Search for the cell housing the specified text and yield its [x, y] center coordinate. 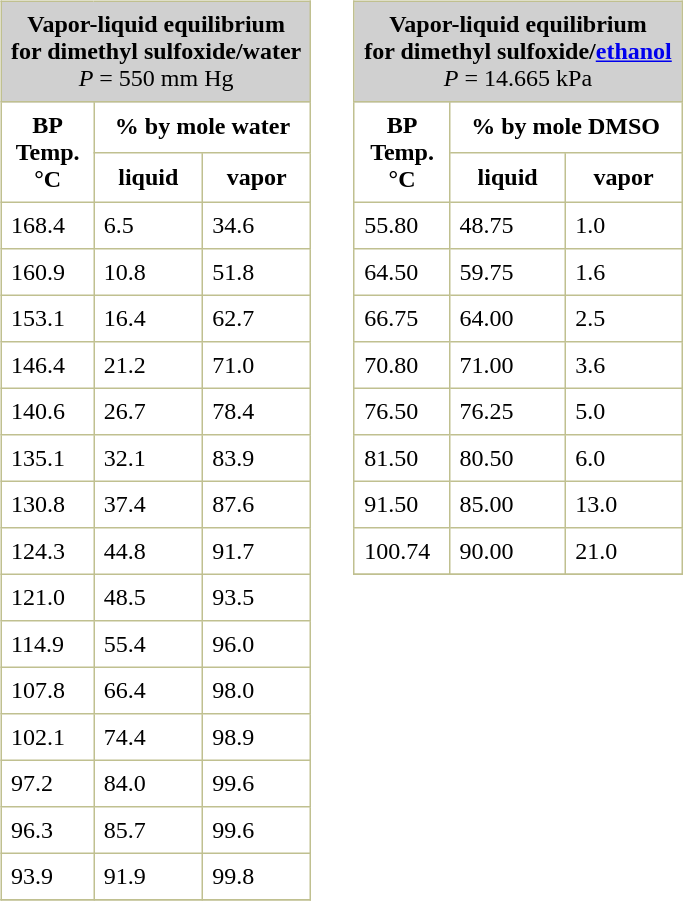
76.50 [402, 411]
100.74 [402, 551]
21.0 [624, 551]
10.8 [148, 272]
% by mole water [202, 127]
96.0 [256, 644]
26.7 [148, 411]
102.1 [48, 737]
85.7 [148, 830]
64.00 [508, 318]
140.6 [48, 411]
130.8 [48, 504]
16.4 [148, 318]
44.8 [148, 551]
81.50 [402, 458]
55.4 [148, 644]
153.1 [48, 318]
96.3 [48, 830]
87.6 [256, 504]
84.0 [148, 783]
37.4 [148, 504]
48.5 [148, 597]
124.3 [48, 551]
168.4 [48, 225]
6.0 [624, 458]
107.8 [48, 690]
121.0 [48, 597]
78.4 [256, 411]
97.2 [48, 783]
91.50 [402, 504]
91.9 [148, 876]
160.9 [48, 272]
66.75 [402, 318]
99.8 [256, 876]
Vapor-liquid equilibriumfor dimethyl sulfoxide/waterP = 550 mm Hg [156, 51]
93.9 [48, 876]
34.6 [256, 225]
135.1 [48, 458]
114.9 [48, 644]
91.7 [256, 551]
21.2 [148, 365]
146.4 [48, 365]
66.4 [148, 690]
3.6 [624, 365]
98.0 [256, 690]
70.80 [402, 365]
1.6 [624, 272]
80.50 [508, 458]
6.5 [148, 225]
90.00 [508, 551]
64.50 [402, 272]
48.75 [508, 225]
% by mole DMSO [566, 127]
13.0 [624, 504]
32.1 [148, 458]
55.80 [402, 225]
85.00 [508, 504]
51.8 [256, 272]
76.25 [508, 411]
2.5 [624, 318]
83.9 [256, 458]
Vapor-liquid equilibriumfor dimethyl sulfoxide/ethanolP = 14.665 kPa [518, 51]
98.9 [256, 737]
59.75 [508, 272]
74.4 [148, 737]
62.7 [256, 318]
93.5 [256, 597]
71.00 [508, 365]
1.0 [624, 225]
5.0 [624, 411]
71.0 [256, 365]
